For the text-containing cell, return its midpoint in (x, y) coordinate format. 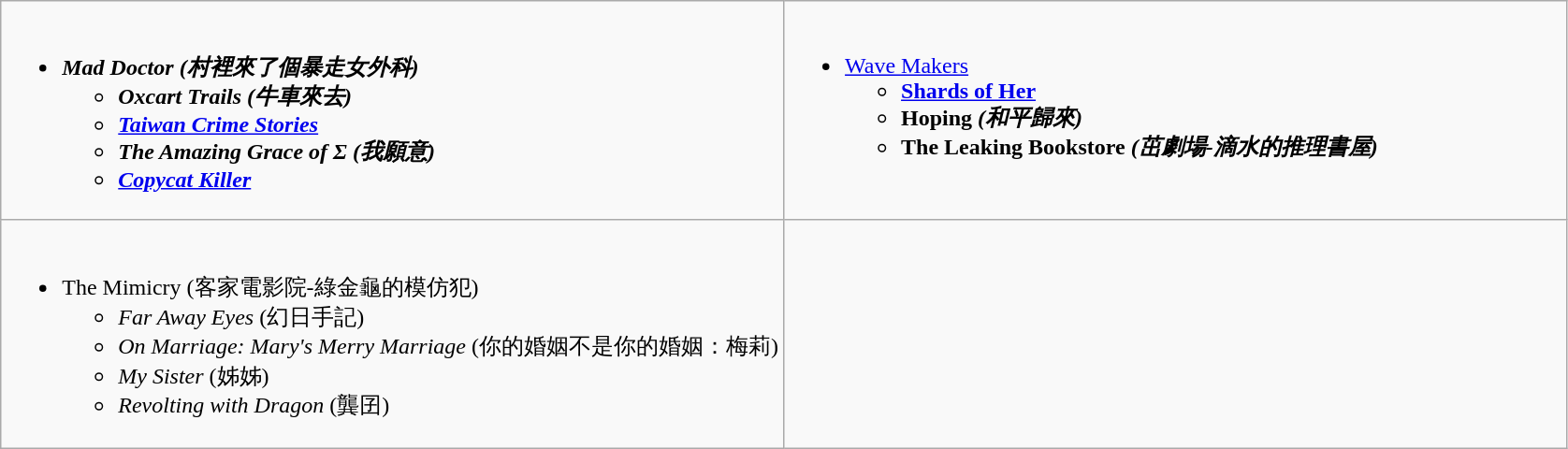
The Mimicry (客家電影院-綠金龜的模仿犯)Far Away Eyes (幻日手記)On Marriage: Mary's Merry Marriage (你的婚姻不是你的婚姻：梅莉)My Sister (姊姊)Revolting with Dragon (龔囝) (393, 334)
Wave MakersShards of HerHoping (和平歸來)The Leaking Bookstore (茁劇場-滴水的推理書屋) (1175, 110)
Mad Doctor (村裡來了個暴走女外科)Oxcart Trails (牛車來去)Taiwan Crime StoriesThe Amazing Grace of Σ (我願意)Copycat Killer (393, 110)
